Pinpoint the cell where the given text exists, returning its [X, Y] midpoint coordinate. 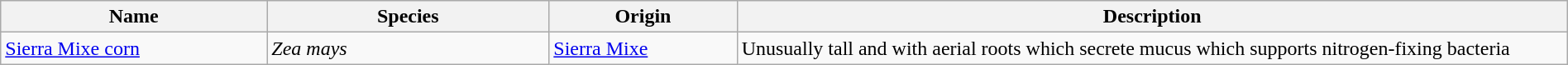
Species [409, 17]
Sierra Mixe [643, 48]
Zea mays [409, 48]
Name [134, 17]
Unusually tall and with aerial roots which secrete mucus which supports nitrogen-fixing bacteria [1152, 48]
Sierra Mixe corn [134, 48]
Description [1152, 17]
Origin [643, 17]
